Output the [X, Y] coordinate of the center of the cell containing the given text.  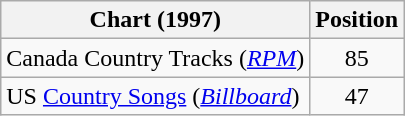
US Country Songs (Billboard) [156, 96]
47 [357, 96]
Canada Country Tracks (RPM) [156, 58]
Chart (1997) [156, 20]
Position [357, 20]
85 [357, 58]
